Determine the (x, y) coordinate at the center of the cell enclosing the given text.  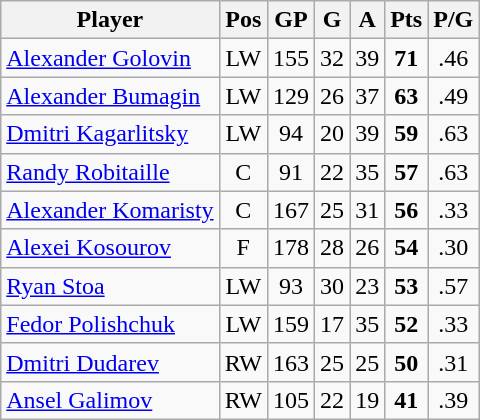
.39 (454, 400)
Fedor Polishchuk (110, 324)
A (368, 20)
P/G (454, 20)
.46 (454, 58)
56 (406, 210)
Ansel Galimov (110, 400)
59 (406, 134)
.49 (454, 96)
.57 (454, 286)
.31 (454, 362)
Alexander Komaristy (110, 210)
52 (406, 324)
30 (332, 286)
23 (368, 286)
20 (332, 134)
.30 (454, 248)
F (243, 248)
63 (406, 96)
28 (332, 248)
167 (290, 210)
93 (290, 286)
57 (406, 172)
94 (290, 134)
155 (290, 58)
GP (290, 20)
159 (290, 324)
17 (332, 324)
G (332, 20)
Alexander Golovin (110, 58)
32 (332, 58)
163 (290, 362)
54 (406, 248)
31 (368, 210)
71 (406, 58)
Alexander Bumagin (110, 96)
Randy Robitaille (110, 172)
Ryan Stoa (110, 286)
53 (406, 286)
37 (368, 96)
Dmitri Dudarev (110, 362)
91 (290, 172)
Pos (243, 20)
50 (406, 362)
Pts (406, 20)
178 (290, 248)
129 (290, 96)
19 (368, 400)
Alexei Kosourov (110, 248)
41 (406, 400)
105 (290, 400)
Dmitri Kagarlitsky (110, 134)
Player (110, 20)
